Detect which cell encompasses the target text, then output its [x, y] center coordinate. 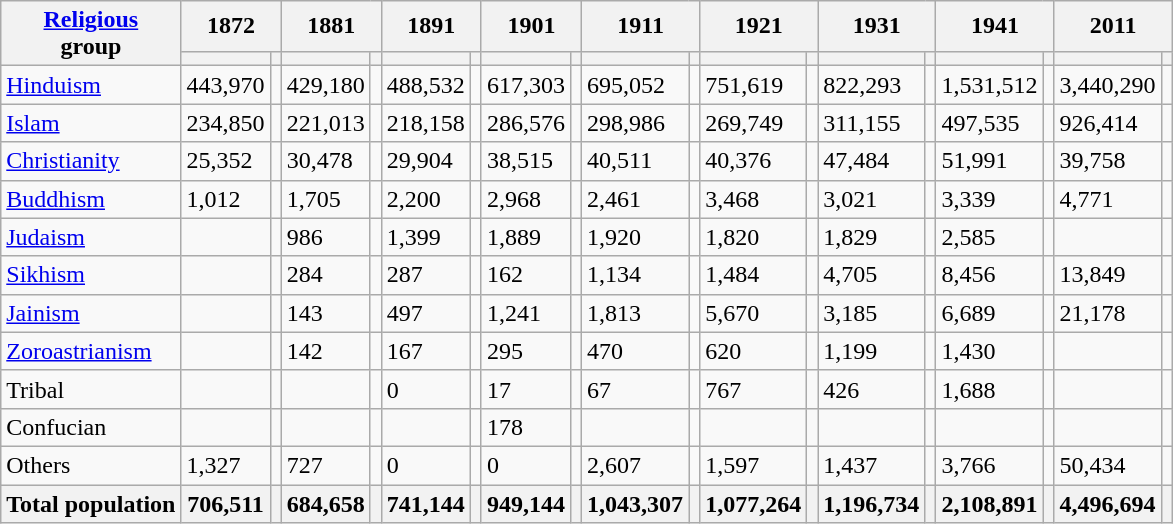
1,241 [526, 313]
1,430 [990, 351]
Hinduism [91, 85]
1,820 [754, 237]
218,158 [426, 123]
Buddhism [91, 199]
1,829 [872, 237]
1881 [331, 26]
Others [91, 465]
284 [326, 275]
3,468 [754, 199]
39,758 [1108, 161]
Judaism [91, 237]
684,658 [326, 503]
287 [426, 275]
2,108,891 [990, 503]
286,576 [526, 123]
767 [754, 389]
1,484 [754, 275]
443,970 [226, 85]
Christianity [91, 161]
751,619 [754, 85]
1921 [759, 26]
1,688 [990, 389]
2011 [1113, 26]
1,012 [226, 199]
142 [326, 351]
822,293 [872, 85]
Jainism [91, 313]
51,991 [990, 161]
Sikhism [91, 275]
17 [526, 389]
8,456 [990, 275]
620 [754, 351]
1891 [431, 26]
1,437 [872, 465]
488,532 [426, 85]
1901 [531, 26]
1,399 [426, 237]
4,705 [872, 275]
167 [426, 351]
4,496,694 [1108, 503]
1931 [877, 26]
1,043,307 [636, 503]
13,849 [1108, 275]
741,144 [426, 503]
2,968 [526, 199]
Islam [91, 123]
497,535 [990, 123]
Tribal [91, 389]
1,920 [636, 237]
1,813 [636, 313]
1941 [995, 26]
162 [526, 275]
1911 [641, 26]
Confucian [91, 427]
67 [636, 389]
1,196,734 [872, 503]
38,515 [526, 161]
221,013 [326, 123]
2,461 [636, 199]
1,889 [526, 237]
1,705 [326, 199]
50,434 [1108, 465]
497 [426, 313]
Total population [91, 503]
426 [872, 389]
25,352 [226, 161]
1,327 [226, 465]
695,052 [636, 85]
1872 [231, 26]
1,597 [754, 465]
1,134 [636, 275]
47,484 [872, 161]
3,440,290 [1108, 85]
298,986 [636, 123]
40,376 [754, 161]
986 [326, 237]
Religiousgroup [91, 34]
727 [326, 465]
3,766 [990, 465]
470 [636, 351]
311,155 [872, 123]
1,077,264 [754, 503]
1,531,512 [990, 85]
143 [326, 313]
234,850 [226, 123]
2,200 [426, 199]
1,199 [872, 351]
29,904 [426, 161]
926,414 [1108, 123]
6,689 [990, 313]
Zoroastrianism [91, 351]
269,749 [754, 123]
3,185 [872, 313]
949,144 [526, 503]
21,178 [1108, 313]
617,303 [526, 85]
5,670 [754, 313]
30,478 [326, 161]
429,180 [326, 85]
4,771 [1108, 199]
706,511 [226, 503]
2,607 [636, 465]
2,585 [990, 237]
3,339 [990, 199]
40,511 [636, 161]
178 [526, 427]
3,021 [872, 199]
295 [526, 351]
